Pinpoint the cell where the given text exists, returning its [X, Y] midpoint coordinate. 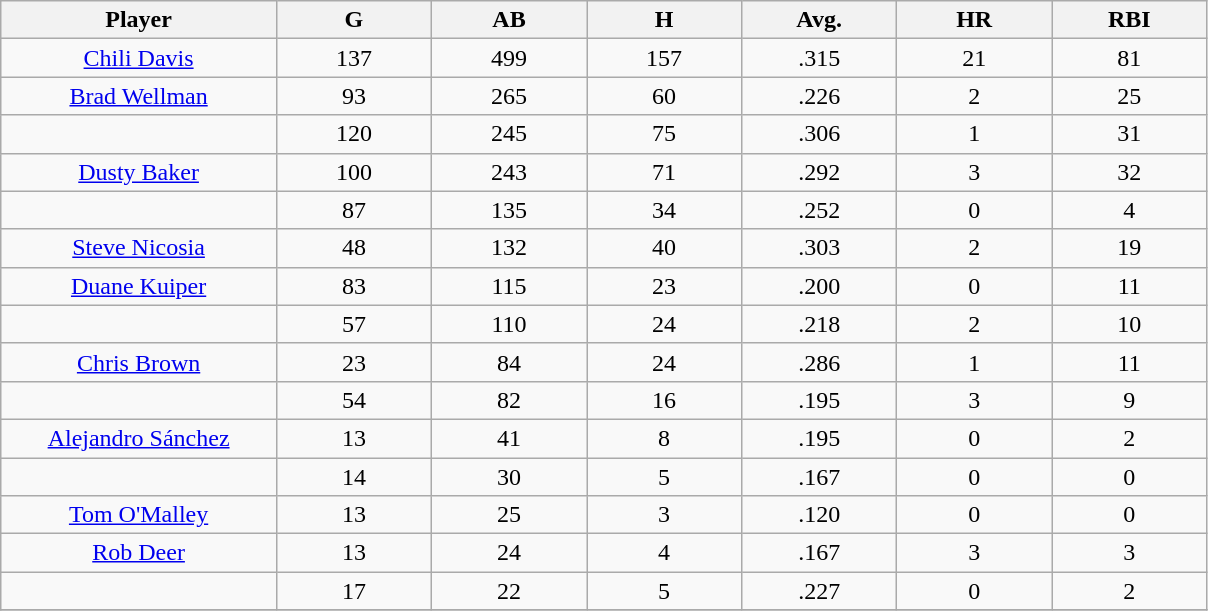
30 [508, 477]
Avg. [820, 20]
115 [508, 286]
71 [664, 172]
.286 [820, 362]
.227 [820, 591]
57 [354, 324]
H [664, 20]
Brad Wellman [139, 96]
48 [354, 248]
G [354, 20]
83 [354, 286]
31 [1130, 134]
.120 [820, 515]
32 [1130, 172]
.315 [820, 58]
.200 [820, 286]
.252 [820, 210]
Player [139, 20]
75 [664, 134]
19 [1130, 248]
Alejandro Sánchez [139, 438]
265 [508, 96]
82 [508, 400]
Steve Nicosia [139, 248]
157 [664, 58]
Dusty Baker [139, 172]
14 [354, 477]
HR [974, 20]
8 [664, 438]
.303 [820, 248]
.226 [820, 96]
132 [508, 248]
Rob Deer [139, 553]
.292 [820, 172]
60 [664, 96]
100 [354, 172]
22 [508, 591]
9 [1130, 400]
21 [974, 58]
41 [508, 438]
40 [664, 248]
87 [354, 210]
Tom O'Malley [139, 515]
81 [1130, 58]
499 [508, 58]
16 [664, 400]
AB [508, 20]
.218 [820, 324]
135 [508, 210]
243 [508, 172]
RBI [1130, 20]
Chris Brown [139, 362]
137 [354, 58]
10 [1130, 324]
84 [508, 362]
Chili Davis [139, 58]
245 [508, 134]
34 [664, 210]
93 [354, 96]
120 [354, 134]
.306 [820, 134]
17 [354, 591]
110 [508, 324]
Duane Kuiper [139, 286]
54 [354, 400]
